Return the (x, y) coordinate for the center point of the cell that contains the specified text.  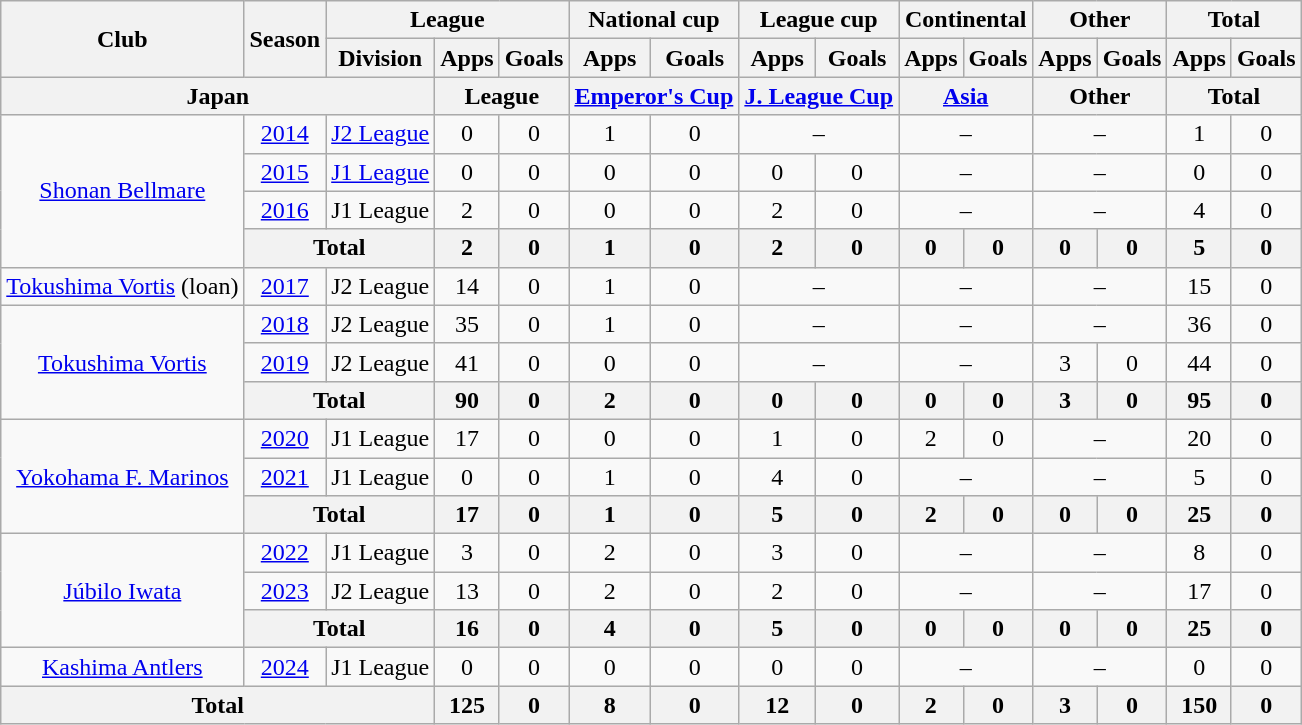
Japan (218, 96)
Yokohama F. Marinos (122, 476)
Continental (966, 20)
2019 (285, 362)
J. League Cup (819, 96)
Club (122, 39)
36 (1199, 324)
150 (1199, 705)
2021 (285, 477)
35 (467, 324)
Season (285, 39)
2015 (285, 172)
Júbilo Iwata (122, 591)
2023 (285, 591)
League cup (819, 20)
2014 (285, 134)
Tokushima Vortis (loan) (122, 286)
14 (467, 286)
2016 (285, 210)
2020 (285, 438)
20 (1199, 438)
Shonan Bellmare (122, 191)
44 (1199, 362)
16 (467, 629)
Emperor's Cup (654, 96)
95 (1199, 400)
2018 (285, 324)
2022 (285, 553)
125 (467, 705)
2024 (285, 667)
15 (1199, 286)
41 (467, 362)
Asia (966, 96)
2017 (285, 286)
Tokushima Vortis (122, 362)
13 (467, 591)
Kashima Antlers (122, 667)
12 (778, 705)
Division (380, 58)
90 (467, 400)
National cup (654, 20)
